Capture the cell that displays the provided text and extract its (x, y) central coordinate. 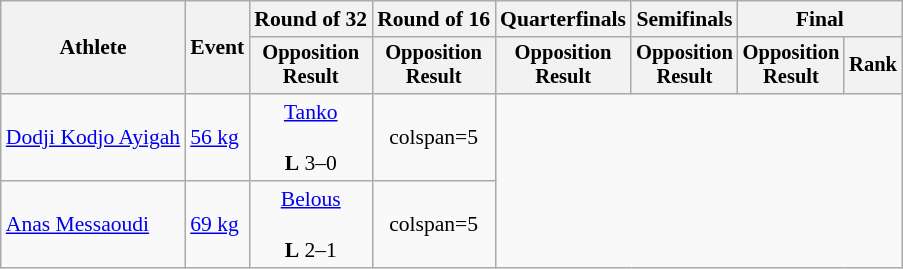
TankoL 3–0 (310, 138)
Final (820, 19)
Round of 32 (310, 19)
Quarterfinals (563, 19)
69 kg (217, 224)
Rank (873, 66)
BelousL 2–1 (310, 224)
Event (217, 48)
Dodji Kodjo Ayigah (93, 138)
Semifinals (684, 19)
Athlete (93, 48)
Round of 16 (434, 19)
56 kg (217, 138)
Anas Messaoudi (93, 224)
